Locate the cell with the specified text and output its [x, y] center coordinate. 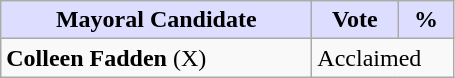
Colleen Fadden (X) [156, 58]
Acclaimed [383, 58]
Mayoral Candidate [156, 20]
Vote [355, 20]
% [426, 20]
